Search for the cell housing the specified text and yield its (x, y) center coordinate. 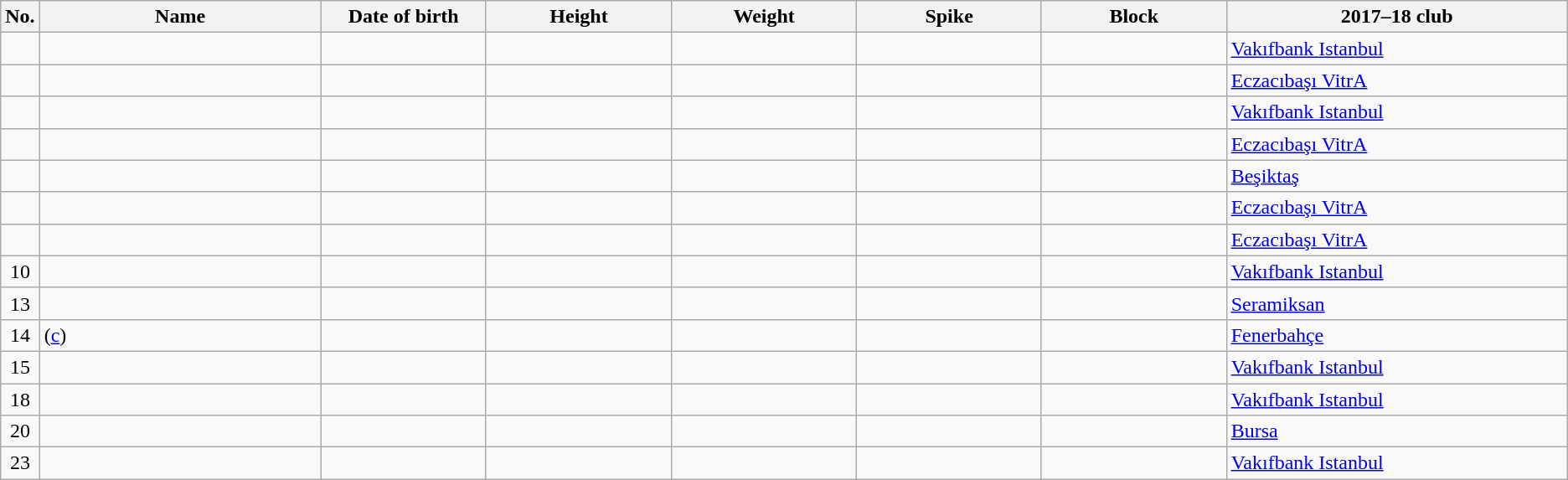
Weight (764, 17)
Beşiktaş (1397, 176)
Fenerbahçe (1397, 335)
Bursa (1397, 431)
23 (20, 463)
Seramiksan (1397, 303)
Spike (950, 17)
15 (20, 367)
13 (20, 303)
20 (20, 431)
Date of birth (404, 17)
18 (20, 400)
2017–18 club (1397, 17)
Block (1134, 17)
10 (20, 271)
(c) (180, 335)
Height (578, 17)
14 (20, 335)
Name (180, 17)
No. (20, 17)
